Search for the cell housing the specified text and yield its (X, Y) center coordinate. 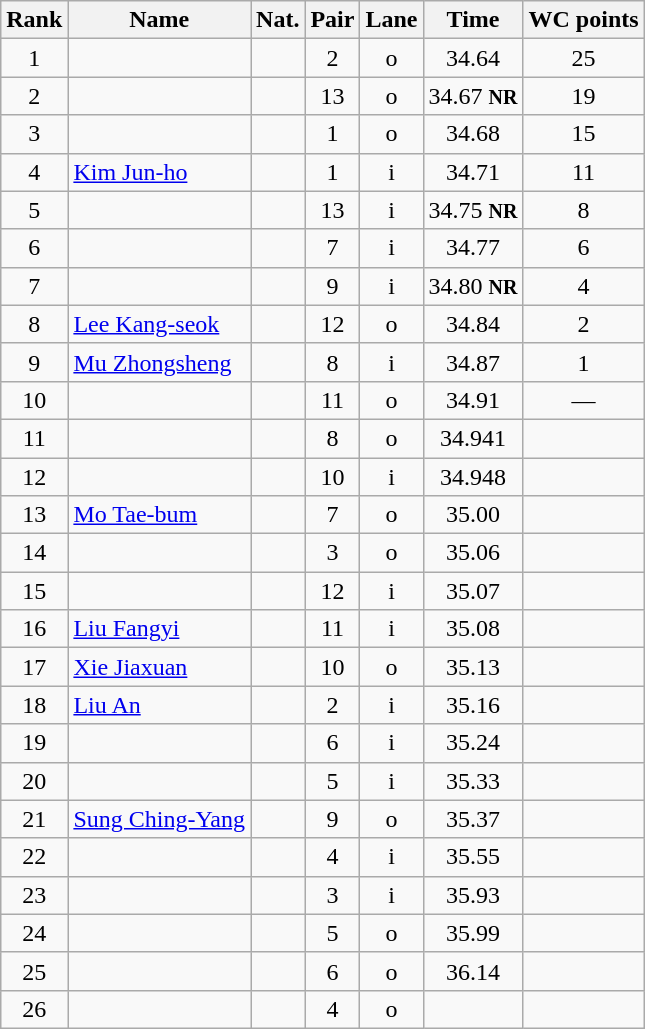
34.71 (473, 172)
Time (473, 20)
34.948 (473, 477)
24 (34, 933)
— (584, 400)
Rank (34, 20)
Lee Kang-seok (160, 324)
Liu An (160, 705)
34.64 (473, 58)
35.24 (473, 743)
35.13 (473, 667)
35.37 (473, 819)
17 (34, 667)
34.68 (473, 134)
35.16 (473, 705)
35.08 (473, 629)
35.99 (473, 933)
35.33 (473, 781)
36.14 (473, 971)
22 (34, 857)
Liu Fangyi (160, 629)
34.91 (473, 400)
34.77 (473, 248)
Name (160, 20)
26 (34, 1009)
Nat. (278, 20)
WC points (584, 20)
34.67 NR (473, 96)
20 (34, 781)
14 (34, 553)
23 (34, 895)
Kim Jun-ho (160, 172)
16 (34, 629)
18 (34, 705)
34.84 (473, 324)
Pair (332, 20)
35.55 (473, 857)
Xie Jiaxuan (160, 667)
34.75 NR (473, 210)
Mu Zhongsheng (160, 362)
34.941 (473, 438)
21 (34, 819)
34.80 NR (473, 286)
35.07 (473, 591)
Sung Ching-Yang (160, 819)
34.87 (473, 362)
35.93 (473, 895)
Lane (392, 20)
Mo Tae-bum (160, 515)
35.00 (473, 515)
35.06 (473, 553)
